Return the (X, Y) coordinate for the center point of the cell that contains the specified text.  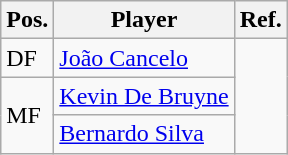
Bernardo Silva (144, 134)
Pos. (28, 20)
MF (28, 115)
DF (28, 58)
Kevin De Bruyne (144, 96)
Ref. (260, 20)
João Cancelo (144, 58)
Player (144, 20)
